Search for the cell housing the specified text and yield its [x, y] center coordinate. 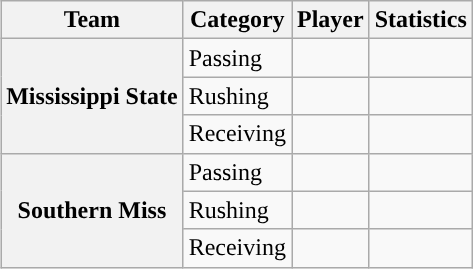
Team [92, 20]
Mississippi State [92, 96]
Player [331, 20]
Statistics [420, 20]
Southern Miss [92, 210]
Category [237, 20]
